Output the (x, y) coordinate of the center of the cell containing the given text.  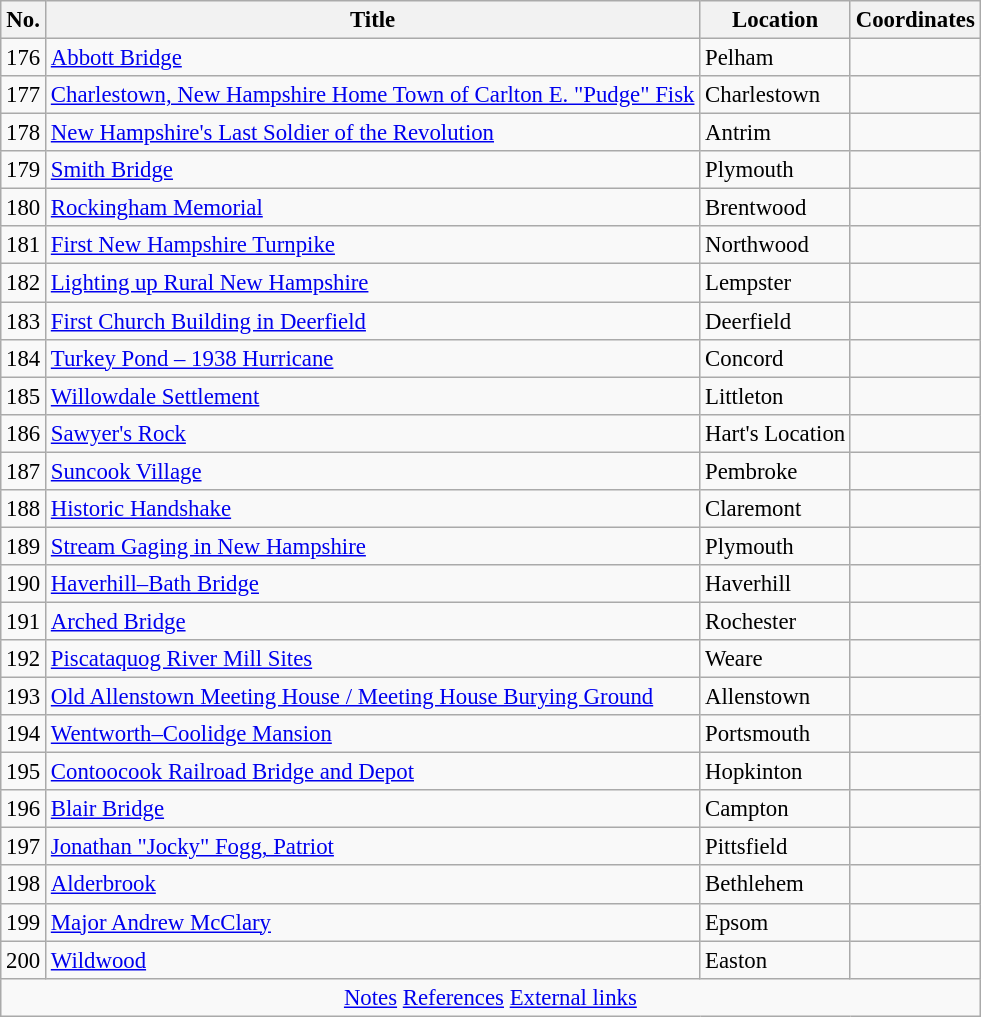
Old Allenstown Meeting House / Meeting House Burying Ground (373, 697)
176 (24, 58)
Blair Bridge (373, 809)
Location (776, 20)
Haverhill–Bath Bridge (373, 584)
Willowdale Settlement (373, 396)
No. (24, 20)
191 (24, 621)
Campton (776, 809)
181 (24, 245)
Coordinates (915, 20)
190 (24, 584)
183 (24, 321)
Haverhill (776, 584)
Contoocook Railroad Bridge and Depot (373, 772)
180 (24, 208)
Piscataquog River Mill Sites (373, 659)
196 (24, 809)
187 (24, 471)
185 (24, 396)
177 (24, 95)
194 (24, 734)
179 (24, 170)
Pittsfield (776, 847)
Deerfield (776, 321)
Portsmouth (776, 734)
197 (24, 847)
Rockingham Memorial (373, 208)
Historic Handshake (373, 509)
Stream Gaging in New Hampshire (373, 546)
Hart's Location (776, 433)
182 (24, 283)
Brentwood (776, 208)
Lighting up Rural New Hampshire (373, 283)
Concord (776, 358)
Abbott Bridge (373, 58)
Wentworth–Coolidge Mansion (373, 734)
Charlestown (776, 95)
Weare (776, 659)
186 (24, 433)
189 (24, 546)
178 (24, 133)
Claremont (776, 509)
Antrim (776, 133)
Allenstown (776, 697)
Wildwood (373, 960)
192 (24, 659)
Arched Bridge (373, 621)
Epsom (776, 922)
200 (24, 960)
193 (24, 697)
Major Andrew McClary (373, 922)
Turkey Pond – 1938 Hurricane (373, 358)
Charlestown, New Hampshire Home Town of Carlton E. "Pudge" Fisk (373, 95)
Title (373, 20)
First Church Building in Deerfield (373, 321)
184 (24, 358)
195 (24, 772)
Hopkinton (776, 772)
Suncook Village (373, 471)
Alderbrook (373, 885)
Littleton (776, 396)
Jonathan "Jocky" Fogg, Patriot (373, 847)
Pembroke (776, 471)
Easton (776, 960)
Bethlehem (776, 885)
Smith Bridge (373, 170)
Northwood (776, 245)
First New Hampshire Turnpike (373, 245)
188 (24, 509)
Notes References External links (490, 997)
199 (24, 922)
Pelham (776, 58)
Rochester (776, 621)
Sawyer's Rock (373, 433)
Lempster (776, 283)
New Hampshire's Last Soldier of the Revolution (373, 133)
198 (24, 885)
